Search for the cell housing the specified text and yield its (x, y) center coordinate. 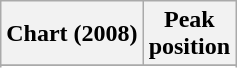
Peakposition (189, 34)
Chart (2008) (72, 34)
